Extract the [x, y] coordinate from the center of the cell holding the provided text.  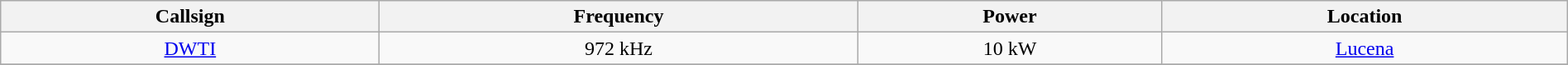
10 kW [1010, 48]
DWTI [190, 48]
Location [1365, 17]
972 kHz [619, 48]
Lucena [1365, 48]
Callsign [190, 17]
Frequency [619, 17]
Power [1010, 17]
